Identify which cell holds the provided text, then report its (X, Y) central coordinate. 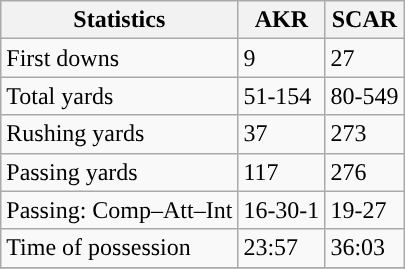
Passing: Comp–Att–Int (120, 210)
19-27 (364, 210)
Total yards (120, 96)
27 (364, 58)
Time of possession (120, 248)
51-154 (282, 96)
AKR (282, 20)
36:03 (364, 248)
SCAR (364, 20)
276 (364, 172)
37 (282, 134)
23:57 (282, 248)
273 (364, 134)
16-30-1 (282, 210)
First downs (120, 58)
9 (282, 58)
Rushing yards (120, 134)
117 (282, 172)
Passing yards (120, 172)
80-549 (364, 96)
Statistics (120, 20)
